For the text-containing cell, return its midpoint in (X, Y) coordinate format. 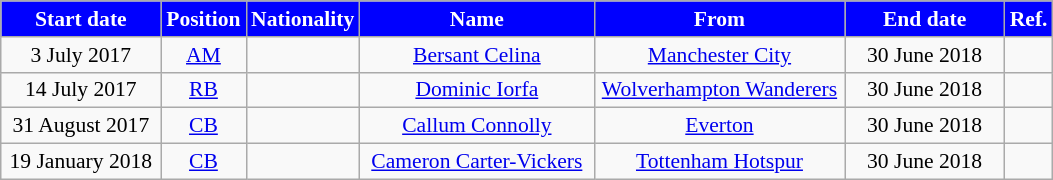
Start date (81, 19)
Nationality (302, 19)
Dominic Iorfa (476, 90)
RB (204, 90)
Everton (719, 126)
Ref. (1029, 19)
AM (204, 55)
Callum Connolly (476, 126)
Wolverhampton Wanderers (719, 90)
Tottenham Hotspur (719, 162)
3 July 2017 (81, 55)
14 July 2017 (81, 90)
Manchester City (719, 55)
Bersant Celina (476, 55)
Position (204, 19)
31 August 2017 (81, 126)
Cameron Carter-Vickers (476, 162)
19 January 2018 (81, 162)
From (719, 19)
Name (476, 19)
End date (925, 19)
